Return [X, Y] of the center of cell containing provided text 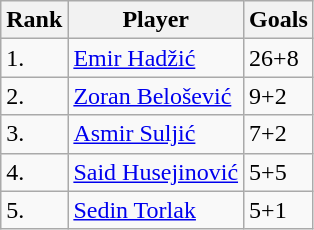
3. [34, 134]
Player [156, 20]
26+8 [279, 58]
5+1 [279, 210]
4. [34, 172]
1. [34, 58]
Rank [34, 20]
Said Husejinović [156, 172]
Asmir Suljić [156, 134]
Zoran Belošević [156, 96]
Goals [279, 20]
Emir Hadžić [156, 58]
5+5 [279, 172]
9+2 [279, 96]
Sedin Torlak [156, 210]
5. [34, 210]
2. [34, 96]
7+2 [279, 134]
